Locate the cell with the specified text and output its (X, Y) center coordinate. 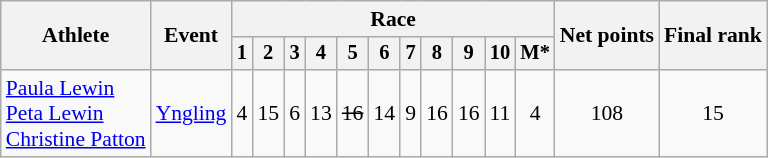
Event (192, 36)
Yngling (192, 114)
108 (607, 114)
Paula LewinPeta LewinChristine Patton (76, 114)
10 (500, 54)
11 (500, 114)
M* (534, 54)
Race (392, 19)
Athlete (76, 36)
3 (294, 54)
Net points (607, 36)
13 (321, 114)
14 (384, 114)
5 (353, 54)
Final rank (713, 36)
8 (437, 54)
7 (410, 54)
2 (268, 54)
1 (242, 54)
